Provide the [x, y] coordinate of the cell's center where the given text is located.  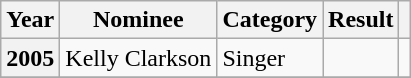
Nominee [138, 20]
Result [361, 20]
Year [30, 20]
Singer [270, 58]
2005 [30, 58]
Category [270, 20]
Kelly Clarkson [138, 58]
